Detect which cell encompasses the target text, then output its (X, Y) center coordinate. 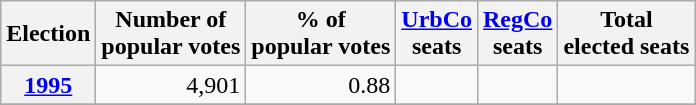
0.88 (321, 85)
Election (48, 34)
1995 (48, 85)
UrbCoseats (437, 34)
% ofpopular votes (321, 34)
RegCoseats (517, 34)
4,901 (171, 85)
Totalelected seats (626, 34)
Number ofpopular votes (171, 34)
